Return [x, y] of the center of cell containing provided text 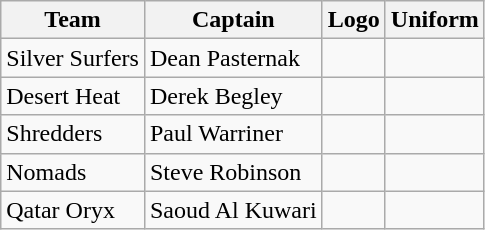
Steve Robinson [233, 172]
Shredders [73, 134]
Captain [233, 20]
Saoud Al Kuwari [233, 210]
Derek Begley [233, 96]
Desert Heat [73, 96]
Dean Pasternak [233, 58]
Qatar Oryx [73, 210]
Silver Surfers [73, 58]
Uniform [434, 20]
Logo [354, 20]
Nomads [73, 172]
Paul Warriner [233, 134]
Team [73, 20]
